Identify which cell holds the provided text, then report its (x, y) central coordinate. 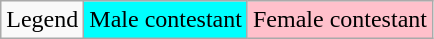
Male contestant (166, 20)
Female contestant (340, 20)
Legend (42, 20)
